Search for the cell housing the specified text and yield its [X, Y] center coordinate. 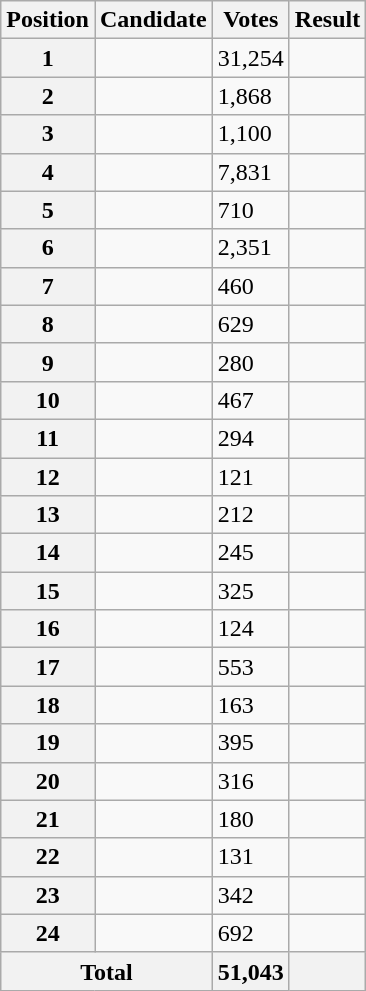
316 [250, 781]
21 [48, 819]
17 [48, 667]
280 [250, 362]
1 [48, 58]
1,868 [250, 96]
51,043 [250, 971]
7,831 [250, 172]
24 [48, 933]
710 [250, 210]
294 [250, 438]
20 [48, 781]
2 [48, 96]
467 [250, 400]
18 [48, 705]
Candidate [153, 20]
163 [250, 705]
4 [48, 172]
460 [250, 286]
131 [250, 857]
553 [250, 667]
7 [48, 286]
Result [327, 20]
Total [107, 971]
121 [250, 477]
22 [48, 857]
395 [250, 743]
15 [48, 591]
212 [250, 515]
2,351 [250, 248]
11 [48, 438]
19 [48, 743]
10 [48, 400]
342 [250, 895]
13 [48, 515]
5 [48, 210]
16 [48, 629]
12 [48, 477]
Position [48, 20]
6 [48, 248]
3 [48, 134]
124 [250, 629]
692 [250, 933]
Votes [250, 20]
629 [250, 324]
31,254 [250, 58]
245 [250, 553]
14 [48, 553]
23 [48, 895]
8 [48, 324]
180 [250, 819]
325 [250, 591]
9 [48, 362]
1,100 [250, 134]
